Output the [X, Y] coordinate of the center of the cell containing the given text.  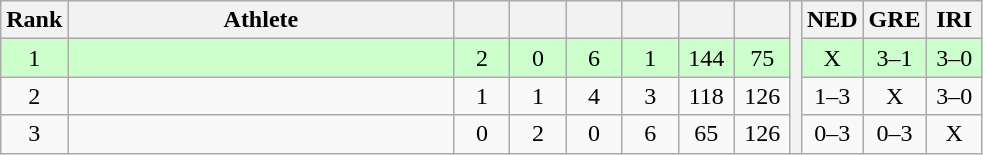
GRE [894, 20]
3–1 [894, 58]
Rank [34, 20]
144 [706, 58]
1–3 [832, 96]
Athlete [261, 20]
118 [706, 96]
4 [594, 96]
75 [762, 58]
IRI [954, 20]
65 [706, 134]
NED [832, 20]
